For the text-containing cell, return its midpoint in [X, Y] coordinate format. 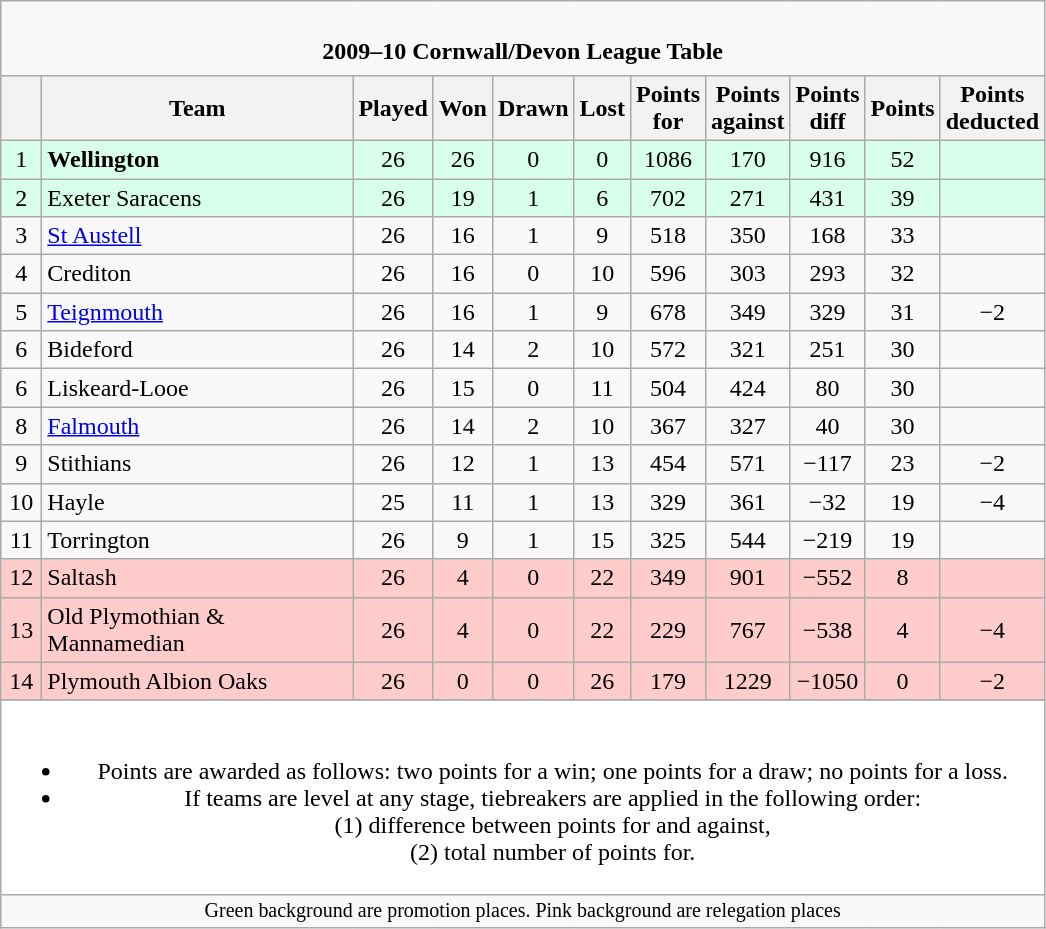
229 [668, 630]
678 [668, 312]
Bideford [198, 350]
Points for [668, 108]
−538 [828, 630]
Wellington [198, 159]
Won [462, 108]
431 [828, 197]
−1050 [828, 681]
Team [198, 108]
Exeter Saracens [198, 197]
−219 [828, 540]
170 [748, 159]
Hayle [198, 502]
1086 [668, 159]
1229 [748, 681]
571 [748, 464]
39 [902, 197]
424 [748, 388]
40 [828, 426]
Played [393, 108]
767 [748, 630]
Old Plymothian & Mannamedian [198, 630]
325 [668, 540]
Stithians [198, 464]
Points deducted [992, 108]
Points diff [828, 108]
Saltash [198, 578]
321 [748, 350]
327 [748, 426]
271 [748, 197]
80 [828, 388]
31 [902, 312]
544 [748, 540]
Liskeard-Looe [198, 388]
−552 [828, 578]
3 [22, 236]
901 [748, 578]
303 [748, 274]
702 [668, 197]
St Austell [198, 236]
Torrington [198, 540]
361 [748, 502]
293 [828, 274]
Teignmouth [198, 312]
Falmouth [198, 426]
518 [668, 236]
−32 [828, 502]
Drawn [533, 108]
251 [828, 350]
168 [828, 236]
32 [902, 274]
33 [902, 236]
23 [902, 464]
179 [668, 681]
52 [902, 159]
Plymouth Albion Oaks [198, 681]
Crediton [198, 274]
596 [668, 274]
Lost [602, 108]
5 [22, 312]
Points against [748, 108]
Green background are promotion places. Pink background are relegation places [523, 910]
916 [828, 159]
454 [668, 464]
367 [668, 426]
350 [748, 236]
25 [393, 502]
572 [668, 350]
504 [668, 388]
−117 [828, 464]
Points [902, 108]
